Return the [x, y] coordinate for the center point of the cell that contains the specified text.  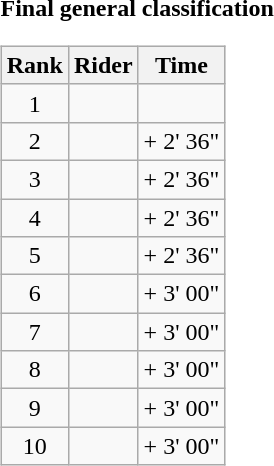
Rank [34, 65]
4 [34, 217]
5 [34, 256]
1 [34, 103]
Rider [103, 65]
8 [34, 370]
3 [34, 179]
9 [34, 408]
6 [34, 294]
Time [182, 65]
2 [34, 141]
10 [34, 446]
7 [34, 332]
